Find where the given text appears and provide that cell's center as (X, Y) coordinate. 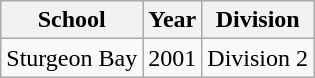
Division (258, 20)
School (72, 20)
Division 2 (258, 58)
2001 (172, 58)
Year (172, 20)
Sturgeon Bay (72, 58)
